Search for the cell housing the specified text and yield its (x, y) center coordinate. 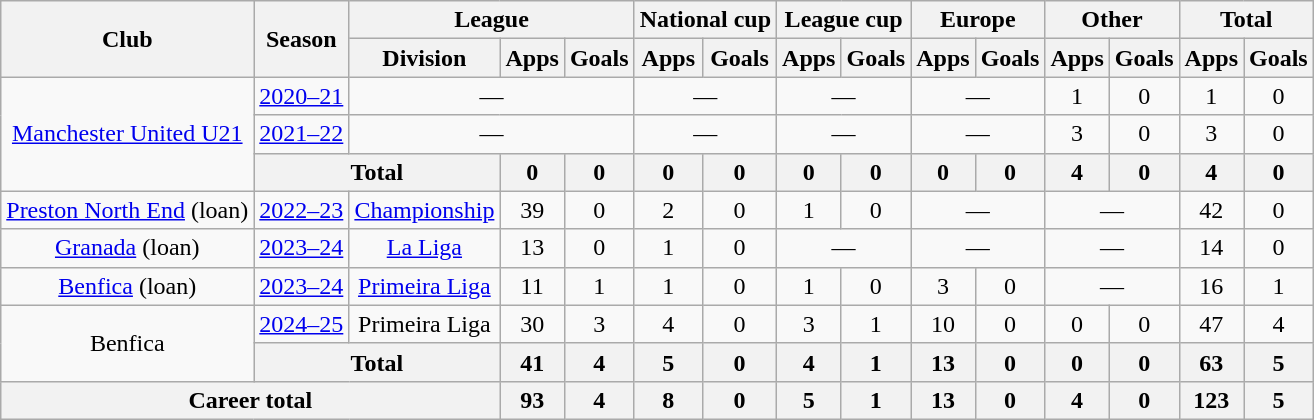
Career total (250, 400)
Benfica (128, 343)
Granada (loan) (128, 248)
Benfica (loan) (128, 286)
League (492, 20)
47 (1211, 324)
Season (302, 39)
16 (1211, 286)
2022–23 (302, 210)
Europe (978, 20)
93 (532, 400)
11 (532, 286)
41 (532, 362)
39 (532, 210)
2 (668, 210)
2024–25 (302, 324)
Other (1112, 20)
8 (668, 400)
63 (1211, 362)
Club (128, 39)
2020–21 (302, 96)
Championship (424, 210)
2021–22 (302, 134)
League cup (844, 20)
42 (1211, 210)
123 (1211, 400)
La Liga (424, 248)
National cup (705, 20)
14 (1211, 248)
10 (943, 324)
30 (532, 324)
Division (424, 58)
Preston North End (loan) (128, 210)
Manchester United U21 (128, 134)
